Pinpoint the cell where the given text exists, returning its [x, y] midpoint coordinate. 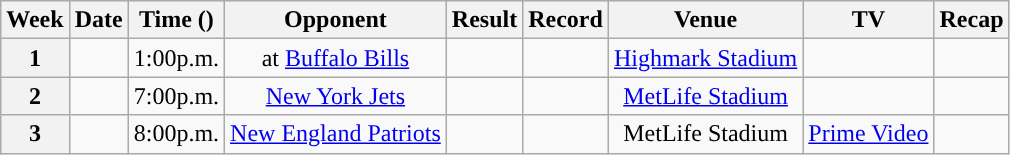
7:00p.m. [176, 96]
1:00p.m. [176, 58]
TV [868, 20]
at Buffalo Bills [336, 58]
3 [35, 134]
Recap [972, 20]
1 [35, 58]
Week [35, 20]
Record [566, 20]
Prime Video [868, 134]
Date [98, 20]
Highmark Stadium [705, 58]
Venue [705, 20]
Time () [176, 20]
Result [484, 20]
8:00p.m. [176, 134]
New York Jets [336, 96]
Opponent [336, 20]
New England Patriots [336, 134]
2 [35, 96]
